Extract the (x, y) coordinate from the center of the cell holding the provided text.  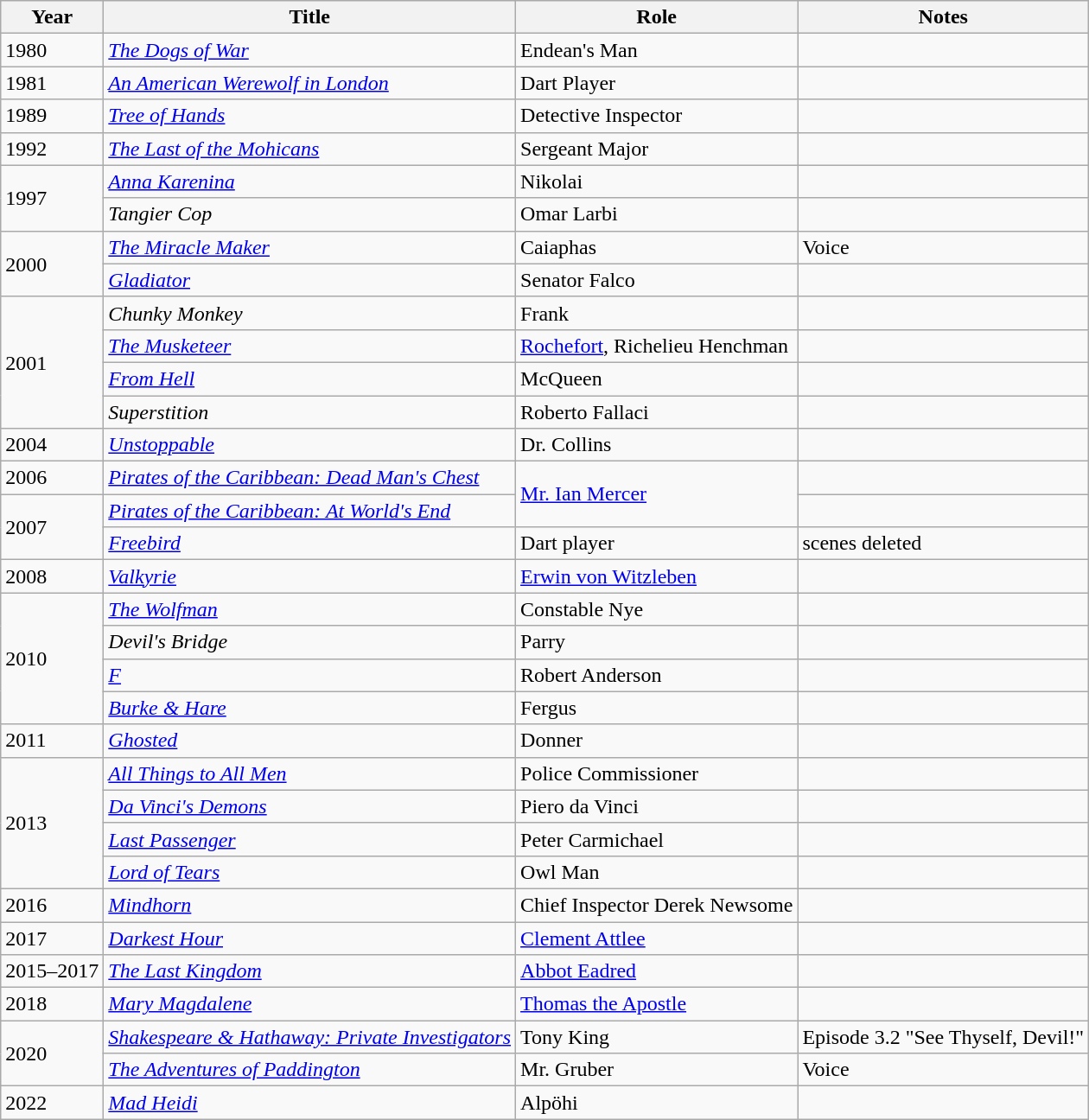
Tony King (657, 1037)
2013 (52, 823)
Constable Nye (657, 609)
The Dogs of War (309, 50)
2011 (52, 741)
The Miracle Maker (309, 247)
All Things to All Men (309, 773)
2016 (52, 905)
Nikolai (657, 181)
1997 (52, 198)
1989 (52, 116)
Alpöhi (657, 1103)
Da Vinci's Demons (309, 806)
The Wolfman (309, 609)
Owl Man (657, 872)
Episode 3.2 "See Thyself, Devil!" (944, 1037)
Mr. Gruber (657, 1070)
2018 (52, 1004)
The Last of the Mohicans (309, 149)
Lord of Tears (309, 872)
Last Passenger (309, 839)
Frank (657, 313)
Dart Player (657, 83)
Mary Magdalene (309, 1004)
Donner (657, 741)
Police Commissioner (657, 773)
F (309, 675)
Peter Carmichael (657, 839)
Valkyrie (309, 576)
Parry (657, 642)
2006 (52, 478)
An American Werewolf in London (309, 83)
Thomas the Apostle (657, 1004)
Mr. Ian Mercer (657, 494)
1980 (52, 50)
McQueen (657, 379)
2015–2017 (52, 971)
Burke & Hare (309, 708)
Caiaphas (657, 247)
Abbot Eadred (657, 971)
Rochefort, Richelieu Henchman (657, 346)
Tangier Cop (309, 214)
Role (657, 17)
2008 (52, 576)
Erwin von Witzleben (657, 576)
From Hell (309, 379)
Shakespeare & Hathaway: Private Investigators (309, 1037)
Pirates of the Caribbean: Dead Man's Chest (309, 478)
Sergeant Major (657, 149)
2020 (52, 1053)
Ghosted (309, 741)
Dr. Collins (657, 445)
Notes (944, 17)
The Adventures of Paddington (309, 1070)
Clement Attlee (657, 938)
Gladiator (309, 280)
Unstoppable (309, 445)
scenes deleted (944, 544)
Roberto Fallaci (657, 412)
Dart player (657, 544)
Robert Anderson (657, 675)
Freebird (309, 544)
Pirates of the Caribbean: At World's End (309, 511)
Devil's Bridge (309, 642)
Anna Karenina (309, 181)
1992 (52, 149)
Fergus (657, 708)
2007 (52, 527)
2022 (52, 1103)
2017 (52, 938)
Superstition (309, 412)
The Musketeer (309, 346)
Endean's Man (657, 50)
Year (52, 17)
Darkest Hour (309, 938)
Omar Larbi (657, 214)
2010 (52, 659)
Detective Inspector (657, 116)
Chief Inspector Derek Newsome (657, 905)
Mad Heidi (309, 1103)
Tree of Hands (309, 116)
Piero da Vinci (657, 806)
1981 (52, 83)
2000 (52, 264)
Chunky Monkey (309, 313)
2001 (52, 362)
2004 (52, 445)
The Last Kingdom (309, 971)
Senator Falco (657, 280)
Title (309, 17)
Mindhorn (309, 905)
